Identify which cell holds the provided text, then report its [X, Y] central coordinate. 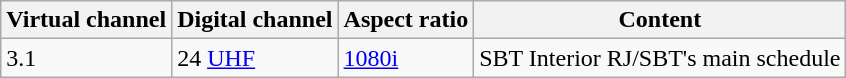
Digital channel [255, 20]
Content [660, 20]
24 UHF [255, 58]
Aspect ratio [406, 20]
Virtual channel [86, 20]
3.1 [86, 58]
1080i [406, 58]
SBT Interior RJ/SBT's main schedule [660, 58]
